Scan for the cell matching the given text and deliver its [X, Y] coordinate at center. 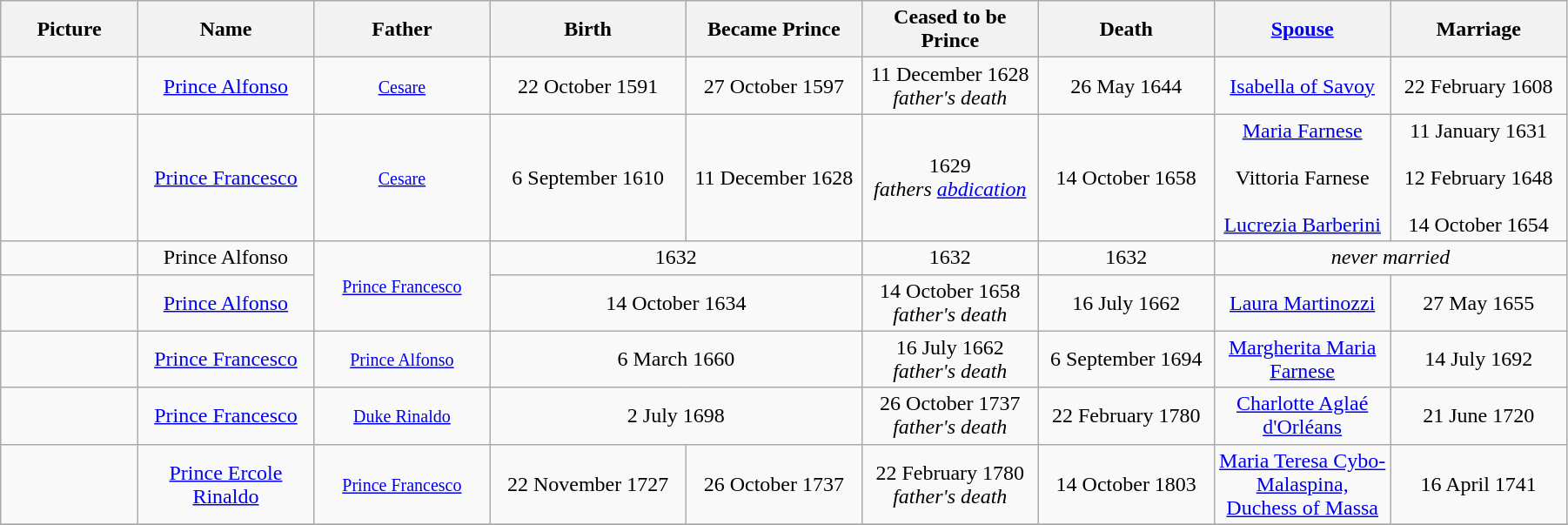
6 September 1610 [588, 178]
1629fathers abdication [950, 178]
6 March 1660 [675, 359]
14 October 1803 [1126, 484]
16 April 1741 [1479, 484]
11 December 1628father's death [950, 85]
14 October 1658father's death [950, 303]
22 November 1727 [588, 484]
26 October 1737father's death [950, 416]
22 February 1608 [1479, 85]
11 January 163112 February 164814 October 1654 [1479, 178]
Birth [588, 30]
22 October 1591 [588, 85]
Prince Ercole Rinaldo [225, 484]
6 September 1694 [1126, 359]
26 May 1644 [1126, 85]
22 February 1780 [1126, 416]
21 June 1720 [1479, 416]
Duke Rinaldo [402, 416]
Death [1126, 30]
Isabella of Savoy [1302, 85]
22 February 1780father's death [950, 484]
27 October 1597 [774, 85]
Maria Teresa Cybo-Malaspina, Duchess of Massa [1302, 484]
Ceased to be Prince [950, 30]
Maria FarneseVittoria FarneseLucrezia Barberini [1302, 178]
14 October 1658 [1126, 178]
Spouse [1302, 30]
14 October 1634 [675, 303]
Became Prince [774, 30]
14 July 1692 [1479, 359]
Name [225, 30]
never married [1390, 258]
11 December 1628 [774, 178]
Charlotte Aglaé d'Orléans [1302, 416]
27 May 1655 [1479, 303]
Laura Martinozzi [1302, 303]
26 October 1737 [774, 484]
16 July 1662 [1126, 303]
Father [402, 30]
Picture [70, 30]
2 July 1698 [675, 416]
16 July 1662father's death [950, 359]
Margherita Maria Farnese [1302, 359]
Marriage [1479, 30]
